Determine the [x, y] coordinate at the center of the cell enclosing the given text.  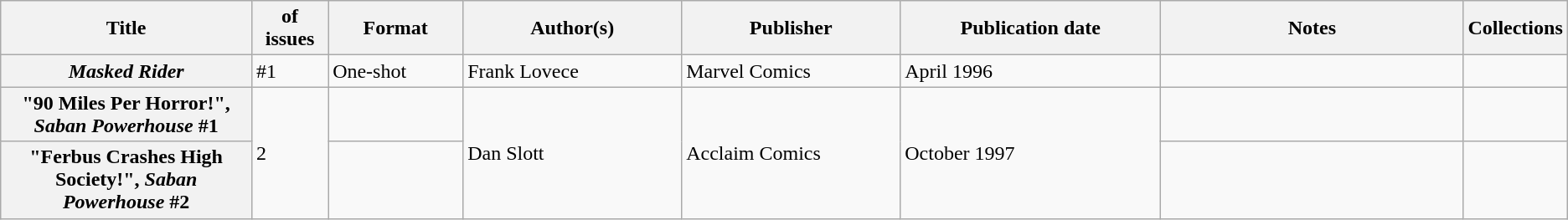
Notes [1312, 28]
April 1996 [1030, 71]
Acclaim Comics [791, 152]
of issues [290, 28]
Marvel Comics [791, 71]
#1 [290, 71]
Masked Rider [126, 71]
"Ferbus Crashes High Society!", Saban Powerhouse #2 [126, 180]
October 1997 [1030, 152]
2 [290, 152]
"90 Miles Per Horror!", Saban Powerhouse #1 [126, 114]
Publication date [1030, 28]
Author(s) [573, 28]
Title [126, 28]
Publisher [791, 28]
Dan Slott [573, 152]
Format [395, 28]
Collections [1515, 28]
Frank Lovece [573, 71]
One-shot [395, 71]
